Extract the (X, Y) coordinate from the center of the cell holding the provided text.  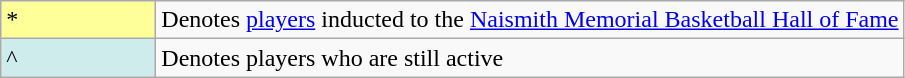
^ (78, 58)
Denotes players inducted to the Naismith Memorial Basketball Hall of Fame (530, 20)
* (78, 20)
Denotes players who are still active (530, 58)
